Extract the (x, y) coordinate from the center of the cell holding the provided text.  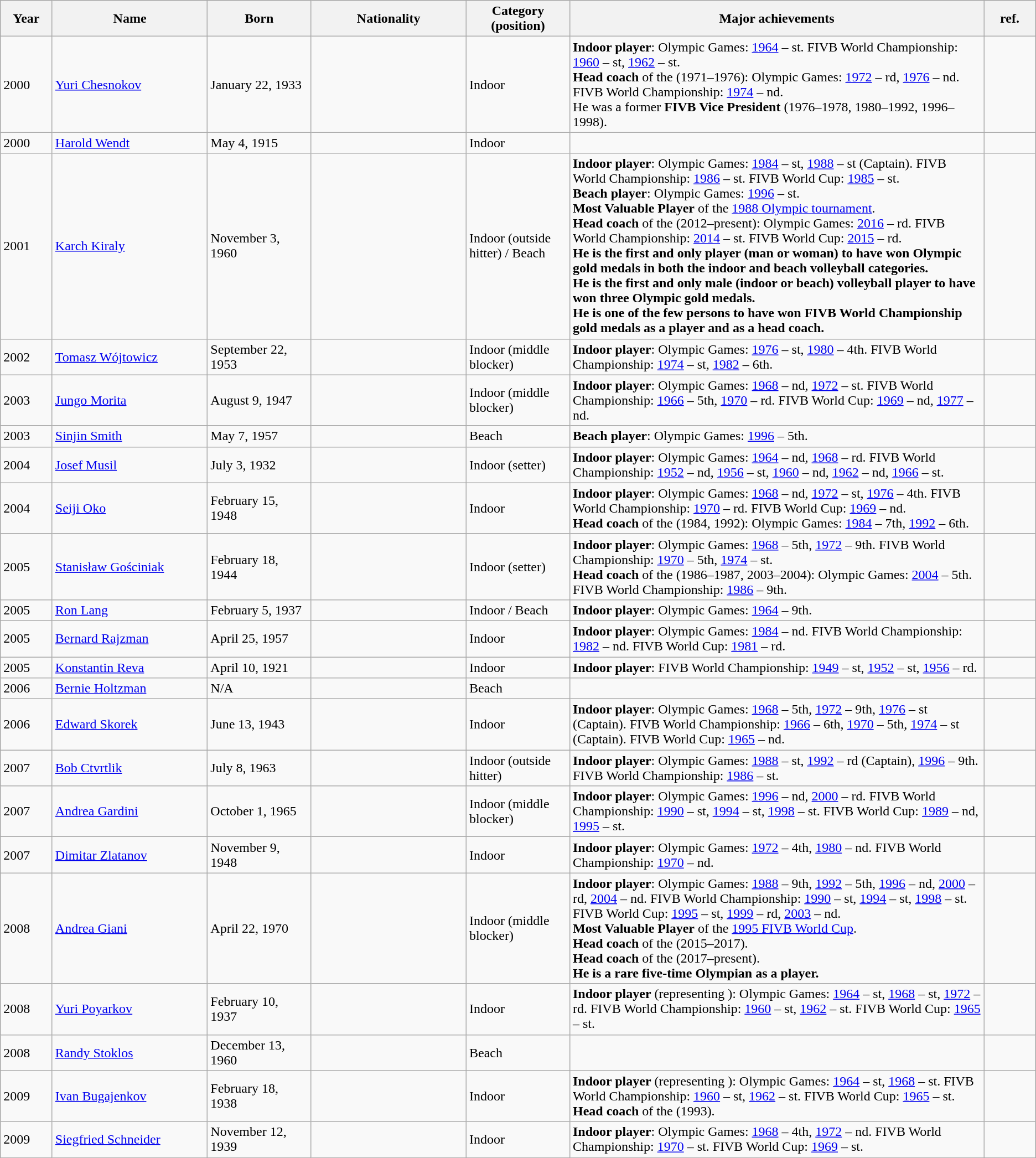
Bernard Rajzman (129, 639)
N/A (259, 689)
Josef Musil (129, 465)
Andrea Gardini (129, 811)
Dimitar Zlatanov (129, 855)
Tomasz Wójtowicz (129, 356)
June 13, 1943 (259, 725)
Ivan Bugajenkov (129, 1096)
October 1, 1965 (259, 811)
December 13, 1960 (259, 1053)
Indoor player: Olympic Games: 1968 – 4th, 1972 – nd. FIVB World Championship: 1970 – st. FIVB World Cup: 1969 – st. (776, 1139)
Indoor player: Olympic Games: 1996 – nd, 2000 – rd. FIVB World Championship: 1990 – st, 1994 – st, 1998 – st. FIVB World Cup: 1989 – nd, 1995 – st. (776, 811)
Nationality (388, 19)
Indoor player: Olympic Games: 1972 – 4th, 1980 – nd. FIVB World Championship: 1970 – nd. (776, 855)
Indoor player: Olympic Games: 1964 – nd, 1968 – rd. FIVB World Championship: 1952 – nd, 1956 – st, 1960 – nd, 1962 – nd, 1966 – st. (776, 465)
Name (129, 19)
Edward Skorek (129, 725)
February 18, 1944 (259, 567)
Indoor (outside hitter) / Beach (518, 246)
Harold Wendt (129, 143)
May 7, 1957 (259, 436)
May 4, 1915 (259, 143)
November 12, 1939 (259, 1139)
Jungo Morita (129, 400)
Andrea Giani (129, 928)
April 10, 1921 (259, 667)
Yuri Poyarkov (129, 1009)
July 3, 1932 (259, 465)
November 3, 1960 (259, 246)
February 10, 1937 (259, 1009)
February 15, 1948 (259, 508)
Indoor player: Olympic Games: 1984 – nd. FIVB World Championship: 1982 – nd. FIVB World Cup: 1981 – rd. (776, 639)
Indoor (outside hitter) (518, 768)
April 25, 1957 (259, 639)
January 22, 1933 (259, 84)
Indoor player: Olympic Games: 1964 – 9th. (776, 610)
April 22, 1970 (259, 928)
February 18, 1938 (259, 1096)
2001 (27, 246)
Indoor player: FIVB World Championship: 1949 – st, 1952 – st, 1956 – rd. (776, 667)
February 5, 1937 (259, 610)
ref. (1010, 19)
Bob Ctvrtlik (129, 768)
Year (27, 19)
July 8, 1963 (259, 768)
Indoor / Beach (518, 610)
Major achievements (776, 19)
Konstantin Reva (129, 667)
November 9, 1948 (259, 855)
August 9, 1947 (259, 400)
Seiji Oko (129, 508)
Indoor player: Olympic Games: 1988 – st, 1992 – rd (Captain), 1996 – 9th. FIVB World Championship: 1986 – st. (776, 768)
Indoor player: Olympic Games: 1968 – nd, 1972 – st. FIVB World Championship: 1966 – 5th, 1970 – rd. FIVB World Cup: 1969 – nd, 1977 – nd. (776, 400)
Category (position) (518, 19)
Sinjin Smith (129, 436)
2002 (27, 356)
Stanisław Gościniak (129, 567)
Indoor player: Olympic Games: 1976 – st, 1980 – 4th. FIVB World Championship: 1974 – st, 1982 – 6th. (776, 356)
September 22, 1953 (259, 356)
Siegfried Schneider (129, 1139)
Beach player: Olympic Games: 1996 – 5th. (776, 436)
Randy Stoklos (129, 1053)
Born (259, 19)
Karch Kiraly (129, 246)
Bernie Holtzman (129, 689)
Yuri Chesnokov (129, 84)
Ron Lang (129, 610)
